Scan for the cell matching the given text and deliver its [x, y] coordinate at center. 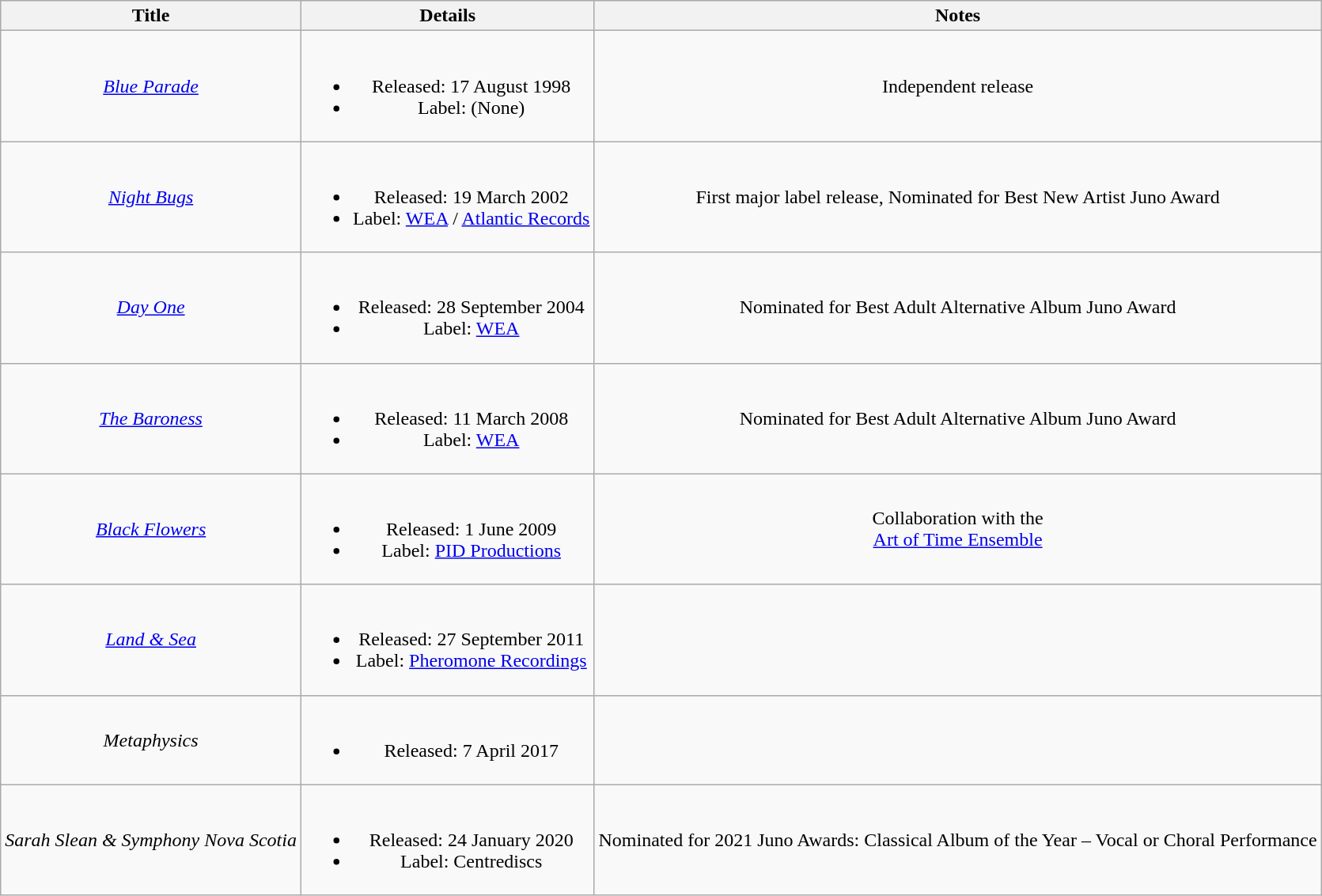
Title [151, 16]
Released: 17 August 1998Label: (None) [448, 86]
Released: 7 April 2017 [448, 740]
Released: 19 March 2002Label: WEA / Atlantic Records [448, 197]
Details [448, 16]
Nominated for 2021 Juno Awards: Classical Album of the Year – Vocal or Choral Performance [957, 840]
Blue Parade [151, 86]
Night Bugs [151, 197]
Released: 11 March 2008Label: WEA [448, 418]
Released: 1 June 2009Label: PID Productions [448, 529]
Released: 28 September 2004Label: WEA [448, 308]
Released: 24 January 2020Label: Centrediscs [448, 840]
First major label release, Nominated for Best New Artist Juno Award [957, 197]
Collaboration with theArt of Time Ensemble [957, 529]
The Baroness [151, 418]
Sarah Slean & Symphony Nova Scotia [151, 840]
Day One [151, 308]
Released: 27 September 2011Label: Pheromone Recordings [448, 640]
Notes [957, 16]
Metaphysics [151, 740]
Independent release [957, 86]
Black Flowers [151, 529]
Land & Sea [151, 640]
